Determine the (X, Y) coordinate at the center of the cell enclosing the given text.  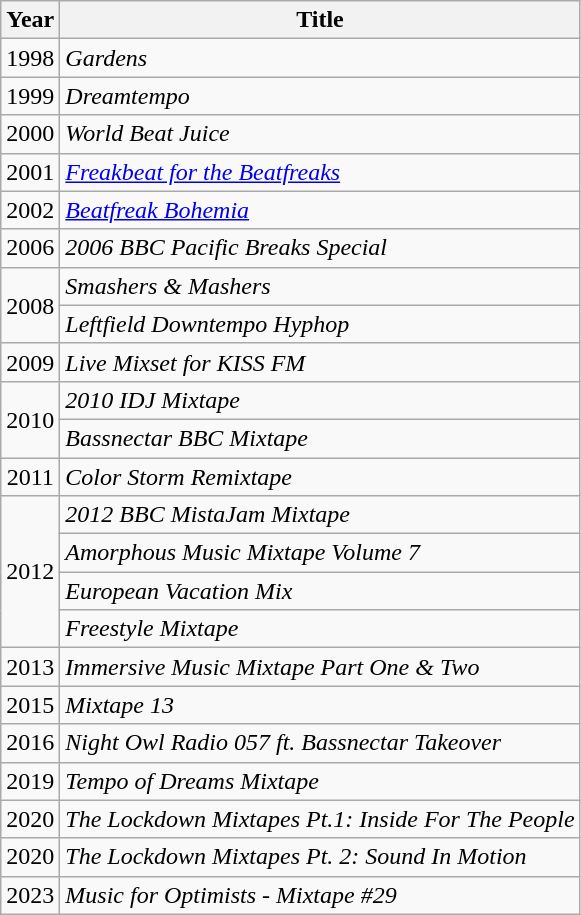
European Vacation Mix (320, 591)
2006 (30, 248)
1998 (30, 58)
2002 (30, 210)
Leftfield Downtempo Hyphop (320, 324)
1999 (30, 96)
World Beat Juice (320, 134)
Dreamtempo (320, 96)
2009 (30, 362)
2000 (30, 134)
Tempo of Dreams Mixtape (320, 781)
The Lockdown Mixtapes Pt.1: Inside For The People (320, 819)
Live Mixset for KISS FM (320, 362)
2016 (30, 743)
Year (30, 20)
Bassnectar BBC Mixtape (320, 438)
Gardens (320, 58)
Freakbeat for the Beatfreaks (320, 172)
2012 BBC MistaJam Mixtape (320, 515)
Color Storm Remixtape (320, 477)
2019 (30, 781)
Mixtape 13 (320, 705)
Music for Optimists - Mixtape #29 (320, 895)
2001 (30, 172)
2013 (30, 667)
Beatfreak Bohemia (320, 210)
2006 BBC Pacific Breaks Special (320, 248)
2008 (30, 305)
Freestyle Mixtape (320, 629)
Night Owl Radio 057 ft. Bassnectar Takeover (320, 743)
2010 IDJ Mixtape (320, 400)
2023 (30, 895)
Immersive Music Mixtape Part One & Two (320, 667)
2011 (30, 477)
Smashers & Mashers (320, 286)
The Lockdown Mixtapes Pt. 2: Sound In Motion (320, 857)
2015 (30, 705)
2012 (30, 572)
Amorphous Music Mixtape Volume 7 (320, 553)
2010 (30, 419)
Title (320, 20)
